Search for the cell housing the specified text and yield its [x, y] center coordinate. 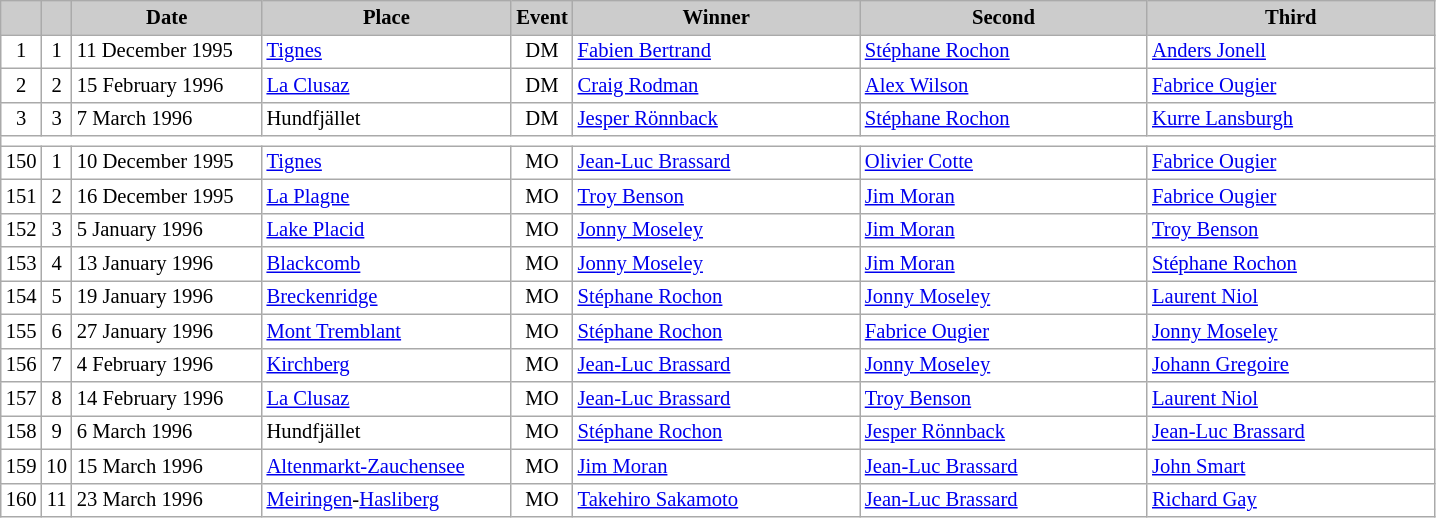
Kurre Lansburgh [1290, 119]
7 [56, 365]
157 [22, 399]
Craig Rodman [716, 85]
159 [22, 466]
Mont Tremblant [387, 331]
4 February 1996 [167, 365]
19 January 1996 [167, 297]
158 [22, 432]
Alex Wilson [1004, 85]
Olivier Cotte [1004, 162]
13 January 1996 [167, 263]
Breckenridge [387, 297]
23 March 1996 [167, 500]
151 [22, 196]
La Plagne [387, 196]
11 [56, 500]
Lake Placid [387, 230]
154 [22, 297]
156 [22, 365]
155 [22, 331]
10 [56, 466]
8 [56, 399]
Blackcomb [387, 263]
10 December 1995 [167, 162]
Fabien Bertrand [716, 51]
15 February 1996 [167, 85]
Second [1004, 17]
Third [1290, 17]
6 March 1996 [167, 432]
150 [22, 162]
Anders Jonell [1290, 51]
4 [56, 263]
Kirchberg [387, 365]
Richard Gay [1290, 500]
Event [542, 17]
15 March 1996 [167, 466]
Altenmarkt-Zauchensee [387, 466]
153 [22, 263]
27 January 1996 [167, 331]
Johann Gregoire [1290, 365]
9 [56, 432]
Takehiro Sakamoto [716, 500]
7 March 1996 [167, 119]
Place [387, 17]
Meiringen-Hasliberg [387, 500]
6 [56, 331]
160 [22, 500]
14 February 1996 [167, 399]
Winner [716, 17]
John Smart [1290, 466]
16 December 1995 [167, 196]
5 January 1996 [167, 230]
5 [56, 297]
152 [22, 230]
11 December 1995 [167, 51]
Date [167, 17]
